Identify which cell holds the provided text, then report its (x, y) central coordinate. 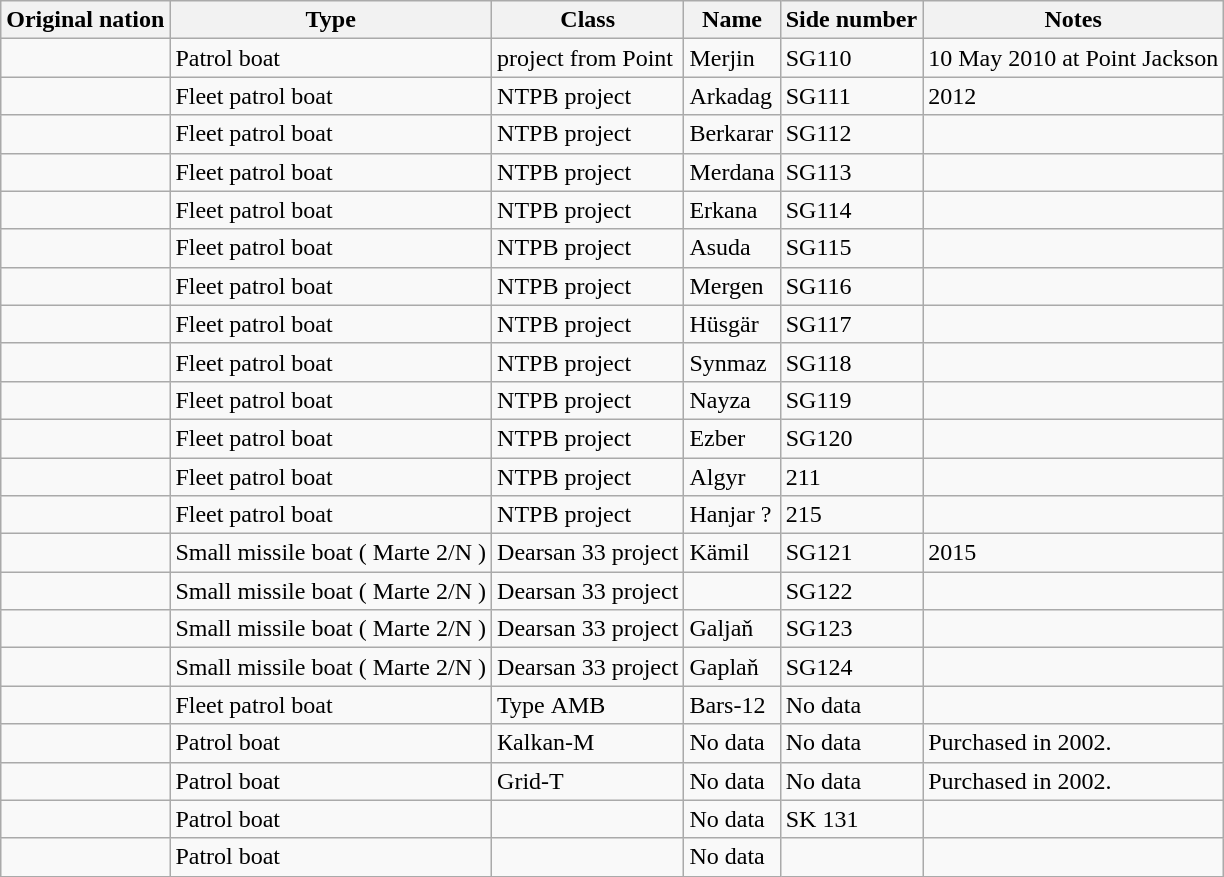
211 (851, 477)
SG118 (851, 362)
Hüsgär (732, 324)
Name (732, 20)
Class (588, 20)
SG124 (851, 667)
Ezber (732, 438)
SK 131 (851, 819)
SG114 (851, 210)
Kämil (732, 553)
Mergen (732, 286)
Asuda (732, 248)
Gaplaň (732, 667)
2015 (1074, 553)
2012 (1074, 96)
Algyr (732, 477)
SG115 (851, 248)
SG111 (851, 96)
Merjin (732, 58)
Notes (1074, 20)
Bars-12 (732, 705)
SG122 (851, 591)
Type АМВ (588, 705)
Grid-T (588, 781)
SG123 (851, 629)
Erkana (732, 210)
SG121 (851, 553)
Galjaň (732, 629)
SG110 (851, 58)
SG112 (851, 134)
Nayza (732, 400)
Berkarar (732, 134)
Original nation (86, 20)
SG117 (851, 324)
Кalkan-М (588, 743)
Hanjar ? (732, 515)
SG120 (851, 438)
project from Point (588, 58)
SG119 (851, 400)
SG116 (851, 286)
Type (331, 20)
Merdana (732, 172)
Side number (851, 20)
Synmaz (732, 362)
10 May 2010 at Point Jackson (1074, 58)
215 (851, 515)
Arkadag (732, 96)
SG113 (851, 172)
